Provide the (X, Y) coordinate of the cell's center where the given text is located.  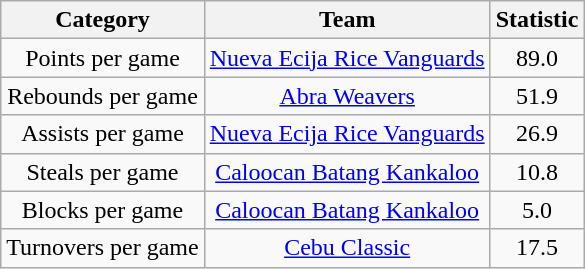
Rebounds per game (102, 96)
5.0 (537, 210)
17.5 (537, 248)
Cebu Classic (347, 248)
10.8 (537, 172)
26.9 (537, 134)
Blocks per game (102, 210)
51.9 (537, 96)
Points per game (102, 58)
Statistic (537, 20)
89.0 (537, 58)
Team (347, 20)
Turnovers per game (102, 248)
Assists per game (102, 134)
Steals per game (102, 172)
Abra Weavers (347, 96)
Category (102, 20)
